Provide the [X, Y] coordinate of the cell's center where the given text is located.  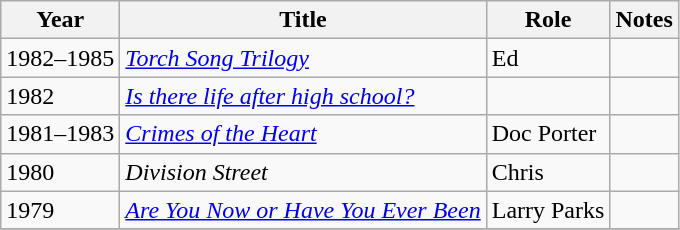
Notes [644, 20]
Year [60, 20]
Larry Parks [548, 210]
Is there life after high school? [303, 96]
Doc Porter [548, 134]
Ed [548, 58]
Title [303, 20]
Are You Now or Have You Ever Been [303, 210]
Chris [548, 172]
Crimes of the Heart [303, 134]
Role [548, 20]
Torch Song Trilogy [303, 58]
Division Street [303, 172]
1982–1985 [60, 58]
1981–1983 [60, 134]
1979 [60, 210]
1982 [60, 96]
1980 [60, 172]
